Provide the (X, Y) coordinate of the cell's center where the given text is located.  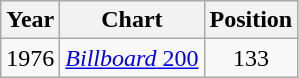
Chart (132, 20)
Position (251, 20)
Year (30, 20)
133 (251, 58)
Billboard 200 (132, 58)
1976 (30, 58)
